From the cell containing the given text, extract its center point as (X, Y) coordinate. 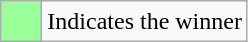
Indicates the winner (145, 22)
